Detect which cell encompasses the target text, then output its (x, y) center coordinate. 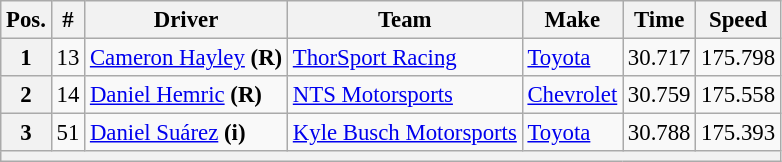
NTS Motorsports (406, 95)
Daniel Suárez (i) (186, 133)
14 (68, 95)
3 (26, 133)
Cameron Hayley (R) (186, 58)
Time (660, 20)
Daniel Hemric (R) (186, 95)
30.788 (660, 133)
Driver (186, 20)
2 (26, 95)
175.798 (738, 58)
175.558 (738, 95)
Speed (738, 20)
Pos. (26, 20)
Kyle Busch Motorsports (406, 133)
30.717 (660, 58)
Chevrolet (572, 95)
Make (572, 20)
51 (68, 133)
13 (68, 58)
Team (406, 20)
# (68, 20)
ThorSport Racing (406, 58)
175.393 (738, 133)
1 (26, 58)
30.759 (660, 95)
